Extract the (x, y) coordinate from the center of the cell holding the provided text.  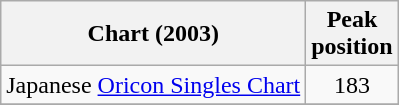
Chart (2003) (154, 34)
183 (352, 85)
Japanese Oricon Singles Chart (154, 85)
Peakposition (352, 34)
